Output the [X, Y] coordinate of the center of the cell containing the given text.  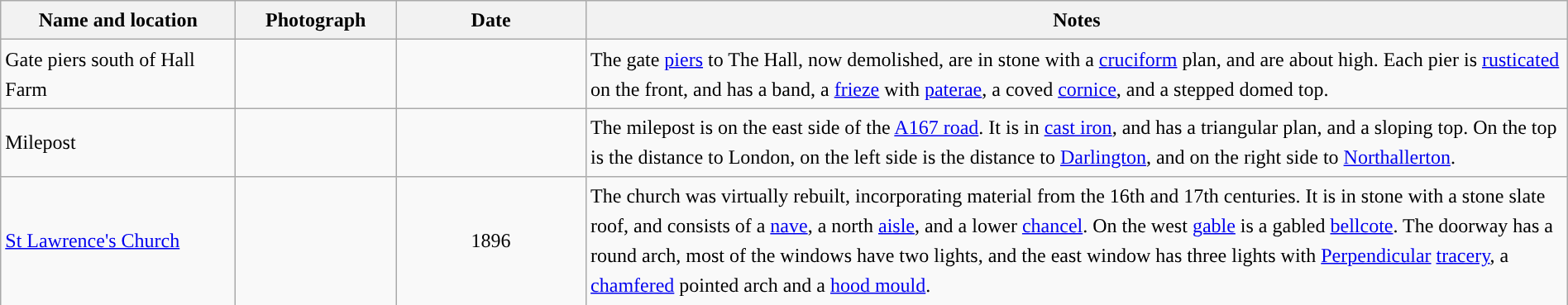
Milepost [118, 142]
Gate piers south of Hall Farm [118, 74]
Notes [1077, 20]
Date [491, 20]
St Lawrence's Church [118, 241]
Photograph [316, 20]
Name and location [118, 20]
1896 [491, 241]
